For the text-containing cell, return its midpoint in [X, Y] coordinate format. 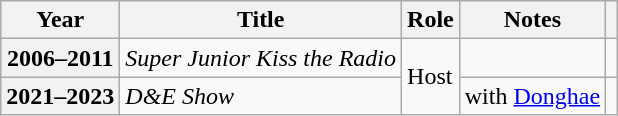
with Donghae [532, 96]
Super Junior Kiss the Radio [261, 58]
Title [261, 20]
Host [431, 77]
Year [60, 20]
2006–2011 [60, 58]
D&E Show [261, 96]
Notes [532, 20]
2021–2023 [60, 96]
Role [431, 20]
